Determine the (x, y) coordinate at the center of the cell enclosing the given text.  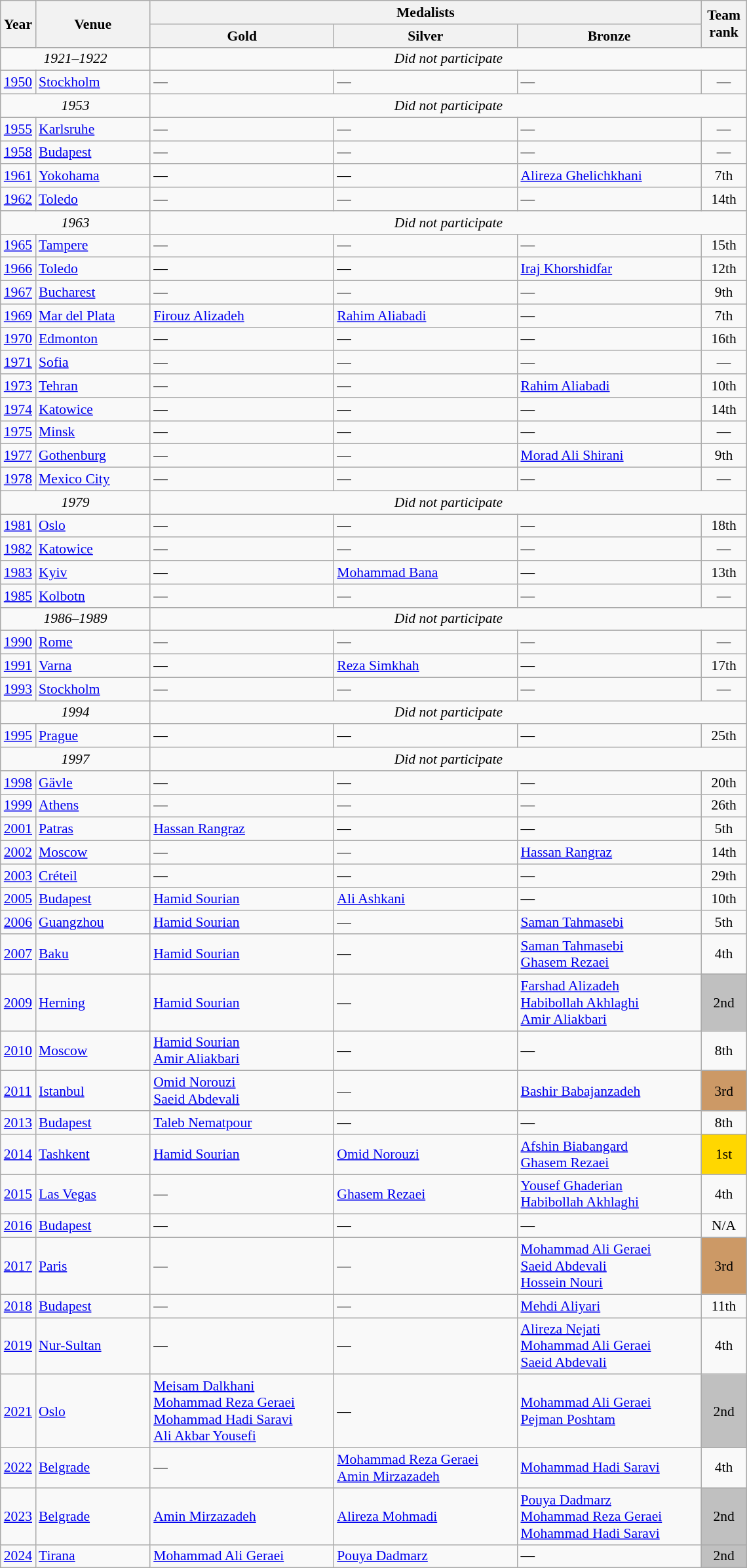
Tampere (93, 246)
Medalists (425, 12)
2024 (18, 1556)
Silver (425, 36)
Edmonton (93, 339)
Firouz Alizadeh (242, 316)
1st (724, 1154)
18th (724, 526)
Pouya DadmarzMohammad Reza GeraeiMohammad Hadi Saravi (609, 1517)
Omid NorouziSaeid Abdevali (242, 1091)
Pouya Dadmarz (425, 1556)
Mexico City (93, 479)
Ghasem Rezaei (425, 1195)
2007 (18, 954)
Tirana (93, 1556)
16th (724, 339)
1955 (18, 129)
Créteil (93, 876)
1999 (18, 806)
Afshin BiabangardGhasem Rezaei (609, 1154)
Paris (93, 1267)
Reza Simkhah (425, 666)
Patras (93, 829)
Bashir Babajanzadeh (609, 1091)
Yousef GhaderianHabibollah Akhlaghi (609, 1195)
Mohammad Hadi Saravi (609, 1468)
1998 (18, 783)
Farshad AlizadehHabibollah AkhlaghiAmir Aliakbari (609, 1002)
1973 (18, 386)
2017 (18, 1267)
Omid Norouzi (425, 1154)
2019 (18, 1347)
Gothenburg (93, 456)
1978 (18, 479)
Mohammad Ali GeraeiSaeid AbdevaliHossein Nouri (609, 1267)
25th (724, 736)
Guangzhou (93, 923)
1961 (18, 176)
Bucharest (93, 293)
2022 (18, 1468)
Yokohama (93, 176)
Varna (93, 666)
1985 (18, 596)
1991 (18, 666)
Mohammad Ali Geraei (242, 1556)
2005 (18, 899)
1995 (18, 736)
Baku (93, 954)
Mehdi Aliyari (609, 1306)
Hamid SourianAmir Aliakbari (242, 1051)
1962 (18, 199)
Tehran (93, 386)
2011 (18, 1091)
1993 (18, 689)
1981 (18, 526)
1977 (18, 456)
Amin Mirzazadeh (242, 1517)
Istanbul (93, 1091)
Minsk (93, 432)
2021 (18, 1411)
1921–1922 (75, 59)
1983 (18, 572)
Gold (242, 36)
Mar del Plata (93, 316)
1986–1989 (75, 619)
1966 (18, 269)
Ali Ashkani (425, 899)
Las Vegas (93, 1195)
2023 (18, 1517)
1950 (18, 83)
2014 (18, 1154)
Tashkent (93, 1154)
Mohammad Bana (425, 572)
Alireza Mohmadi (425, 1517)
13th (724, 572)
Sofia (93, 363)
1953 (75, 106)
Team rank (724, 24)
Nur-Sultan (93, 1347)
Gävle (93, 783)
2009 (18, 1002)
1997 (75, 759)
2006 (18, 923)
Saman Tahmasebi (609, 923)
2010 (18, 1051)
Taleb Nematpour (242, 1123)
2002 (18, 853)
11th (724, 1306)
Bronze (609, 36)
Athens (93, 806)
1975 (18, 432)
2003 (18, 876)
20th (724, 783)
Karlsruhe (93, 129)
15th (724, 246)
Herning (93, 1002)
1971 (18, 363)
1994 (75, 713)
12th (724, 269)
Rome (93, 643)
Year (18, 24)
Meisam DalkhaniMohammad Reza GeraeiMohammad Hadi SaraviAli Akbar Yousefi (242, 1411)
1982 (18, 550)
1979 (75, 502)
Kyiv (93, 572)
2015 (18, 1195)
Alireza NejatiMohammad Ali GeraeiSaeid Abdevali (609, 1347)
1967 (18, 293)
2013 (18, 1123)
1969 (18, 316)
1963 (75, 223)
26th (724, 806)
1990 (18, 643)
Saman TahmasebiGhasem Rezaei (609, 954)
N/A (724, 1226)
1970 (18, 339)
Venue (93, 24)
29th (724, 876)
Alireza Ghelichkhani (609, 176)
17th (724, 666)
Kolbotn (93, 596)
2016 (18, 1226)
2018 (18, 1306)
Morad Ali Shirani (609, 456)
1965 (18, 246)
Mohammad Ali GeraeiPejman Poshtam (609, 1411)
Mohammad Reza GeraeiAmin Mirzazadeh (425, 1468)
1974 (18, 409)
Prague (93, 736)
1958 (18, 153)
2001 (18, 829)
Iraj Khorshidfar (609, 269)
